Provide the [X, Y] coordinate of the cell's center where the given text is located.  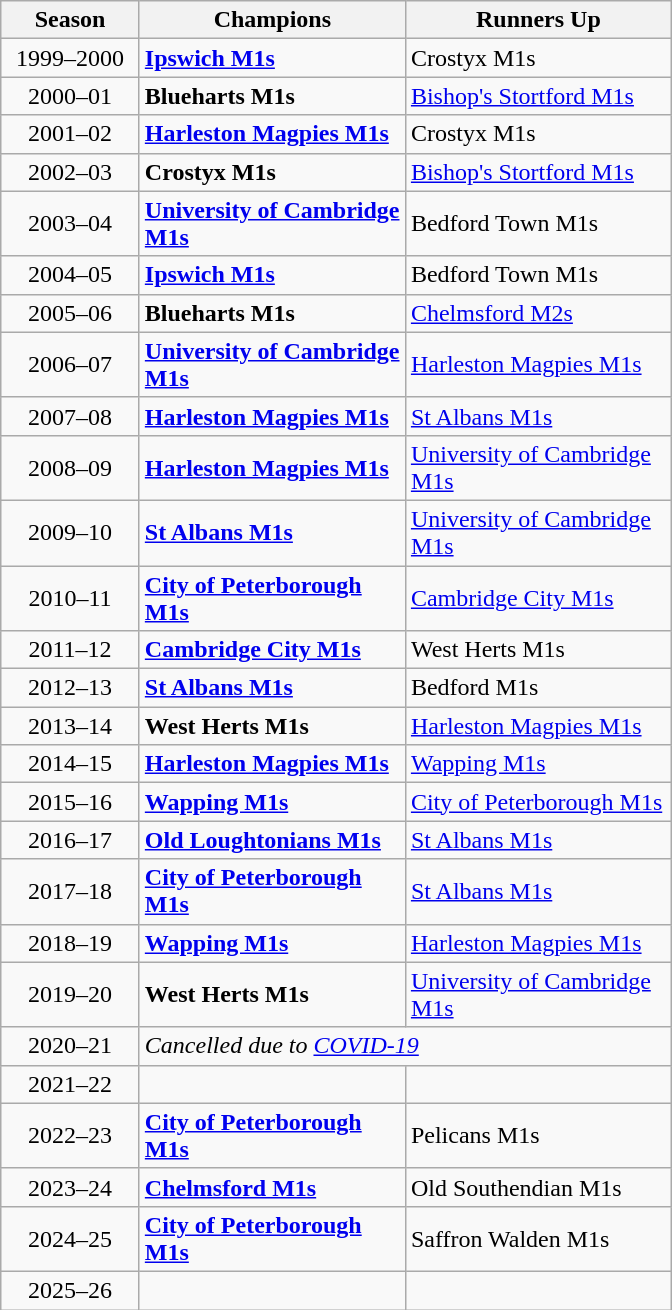
Runners Up [538, 20]
2014–15 [70, 764]
Cancelled due to COVID-19 [405, 1046]
2008–09 [70, 468]
2018–19 [70, 943]
Champions [272, 20]
2001–02 [70, 134]
Season [70, 20]
2011–12 [70, 650]
Saffron Walden M1s [538, 1238]
2010–11 [70, 598]
Pelicans M1s [538, 1136]
2013–14 [70, 726]
2004–05 [70, 275]
2022–23 [70, 1136]
1999–2000 [70, 58]
2023–24 [70, 1187]
2019–20 [70, 994]
2005–06 [70, 313]
Chelmsford M2s [538, 313]
2009–10 [70, 532]
2000–01 [70, 96]
Chelmsford M1s [272, 1187]
2012–13 [70, 688]
2021–22 [70, 1084]
2006–07 [70, 364]
Old Southendian M1s [538, 1187]
2020–21 [70, 1046]
Bedford M1s [538, 688]
Old Loughtonians M1s [272, 840]
2016–17 [70, 840]
2003–04 [70, 224]
2025–26 [70, 1290]
2007–08 [70, 416]
2024–25 [70, 1238]
2002–03 [70, 172]
2015–16 [70, 802]
2017–18 [70, 892]
